Extract the (x, y) coordinate from the center of the cell holding the provided text.  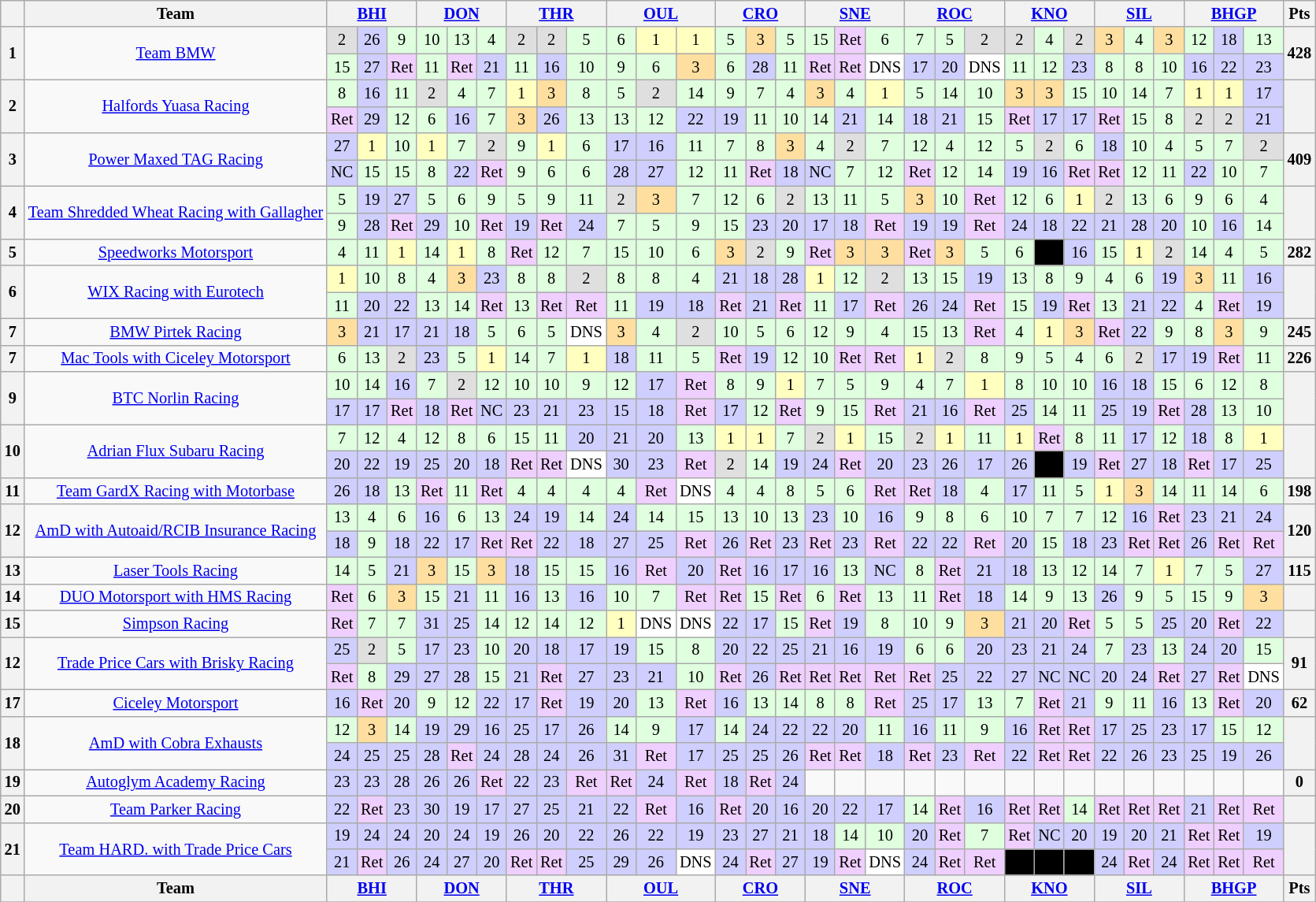
226 (1299, 358)
Ciceley Motorsport (176, 703)
DUO Motorsport with HMS Racing (176, 597)
91 (1299, 663)
AmD with Autoaid/RCIB Insurance Racing (176, 531)
Power Maxed TAG Racing (176, 159)
Mac Tools with Ciceley Motorsport (176, 358)
115 (1299, 570)
AmD with Cobra Exhausts (176, 742)
BTC Norlin Racing (176, 399)
Team Shredded Wheat Racing with Gallagher (176, 213)
62 (1299, 703)
428 (1299, 54)
Team BMW (176, 54)
Speedworks Motorsport (176, 252)
Simpson Racing (176, 623)
Laser Tools Racing (176, 570)
Halfords Yuasa Racing (176, 106)
409 (1299, 159)
Trade Price Cars with Brisky Racing (176, 663)
Autoglym Academy Racing (176, 782)
WIX Racing with Eurotech (176, 291)
Team Parker Racing (176, 809)
Adrian Flux Subaru Racing (176, 451)
Team GardX Racing with Motorbase (176, 491)
245 (1299, 332)
120 (1299, 531)
0 (1299, 782)
BMW Pirtek Racing (176, 332)
282 (1299, 252)
Team HARD. with Trade Price Cars (176, 849)
198 (1299, 491)
